Output the (X, Y) coordinate of the center of the cell containing the given text.  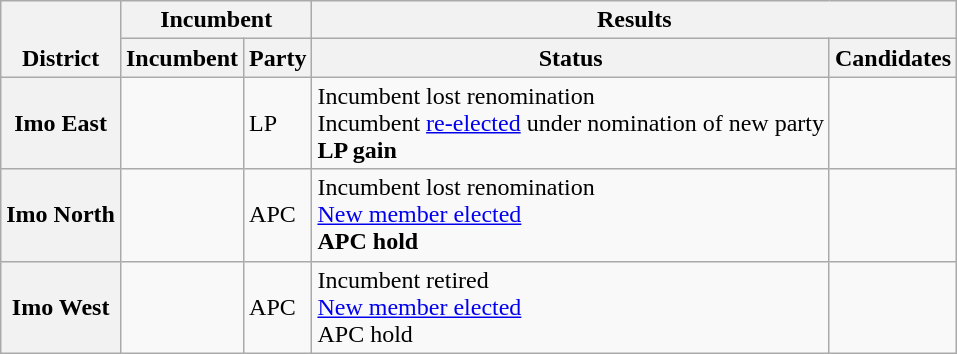
LP (278, 123)
Results (634, 20)
Imo West (61, 307)
Party (278, 58)
District (61, 39)
Candidates (892, 58)
Incumbent lost renominationNew member electedAPC hold (571, 215)
Imo North (61, 215)
Incumbent lost renominationIncumbent re-elected under nomination of new partyLP gain (571, 123)
Status (571, 58)
Incumbent retiredNew member electedAPC hold (571, 307)
Imo East (61, 123)
